Provide the [x, y] coordinate of the cell's center where the given text is located.  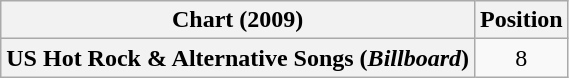
Position [521, 20]
8 [521, 58]
Chart (2009) [238, 20]
US Hot Rock & Alternative Songs (Billboard) [238, 58]
